Output the [X, Y] coordinate of the center of the cell containing the given text.  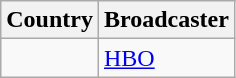
Broadcaster [166, 20]
Country [50, 20]
HBO [166, 58]
